Pinpoint the cell where the given text exists, returning its (X, Y) midpoint coordinate. 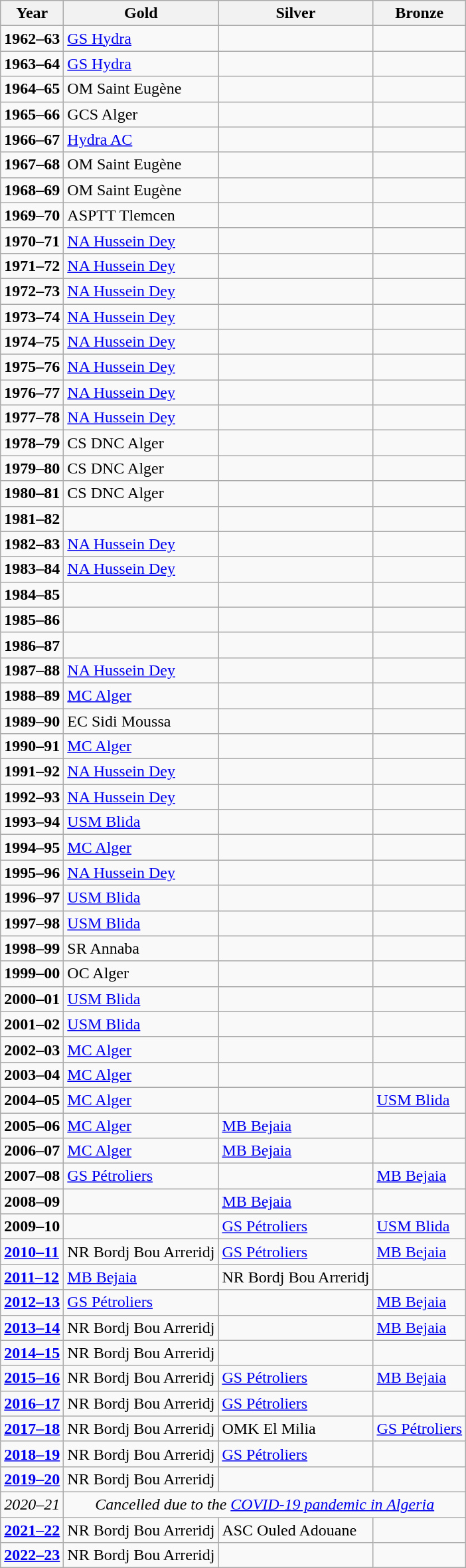
GCS Alger (141, 114)
Bronze (420, 13)
Year (32, 13)
1966–67 (32, 139)
1995–96 (32, 873)
1993–94 (32, 822)
2005–06 (32, 1126)
1973–74 (32, 317)
2017–18 (32, 1429)
2006–07 (32, 1151)
1988–89 (32, 695)
1970–71 (32, 240)
1987–88 (32, 670)
2019–20 (32, 1479)
2016–17 (32, 1403)
1978–79 (32, 443)
1971–72 (32, 266)
1991–92 (32, 772)
2009–10 (32, 1227)
Hydra AC (141, 139)
1989–90 (32, 721)
1976–77 (32, 392)
1999–00 (32, 974)
OMK El Milia (296, 1429)
1985–86 (32, 620)
1986–87 (32, 645)
Cancelled due to the COVID-19 pandemic in Algeria (265, 1504)
2022–23 (32, 1555)
SR Annaba (141, 948)
2012–13 (32, 1302)
ASPTT Tlemcen (141, 215)
2007–08 (32, 1176)
2013–14 (32, 1328)
2020–21 (32, 1504)
2014–15 (32, 1353)
ASC Ouled Adouane (296, 1529)
2015–16 (32, 1378)
1982–83 (32, 544)
Gold (141, 13)
2002–03 (32, 1049)
1967–68 (32, 165)
1974–75 (32, 342)
1984–85 (32, 594)
1964–65 (32, 89)
1981–82 (32, 519)
1969–70 (32, 215)
1977–78 (32, 418)
1962–63 (32, 39)
2010–11 (32, 1252)
2001–02 (32, 1024)
1965–66 (32, 114)
1968–69 (32, 190)
1997–98 (32, 923)
1979–80 (32, 468)
1998–99 (32, 948)
1975–76 (32, 367)
OC Alger (141, 974)
Silver (296, 13)
1963–64 (32, 64)
1972–73 (32, 291)
1994–95 (32, 847)
1996–97 (32, 898)
2008–09 (32, 1201)
1983–84 (32, 569)
2004–05 (32, 1100)
2000–01 (32, 999)
1980–81 (32, 493)
1990–91 (32, 746)
2021–22 (32, 1529)
2003–04 (32, 1075)
EC Sidi Moussa (141, 721)
1992–93 (32, 797)
2011–12 (32, 1277)
2018–19 (32, 1454)
